Provide the (x, y) coordinate of the cell's center where the given text is located.  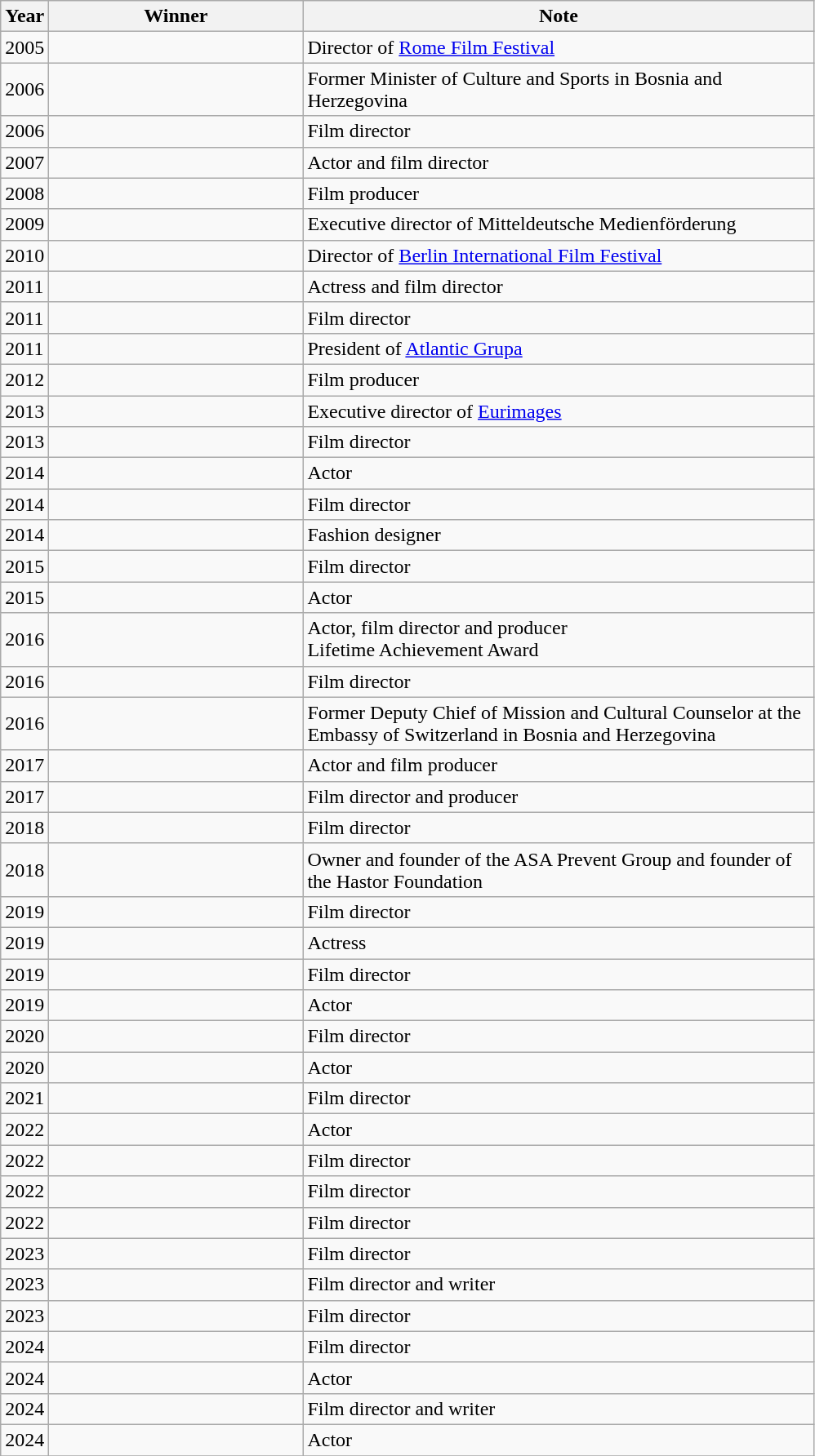
2012 (24, 380)
2010 (24, 255)
Director of Berlin International Film Festival (559, 255)
Actor and film director (559, 162)
2005 (24, 47)
Winner (176, 16)
2007 (24, 162)
2021 (24, 1099)
Former Deputy Chief of Mission and Cultural Counselor at the Embassy of Switzerland in Bosnia and Herzegovina (559, 723)
President of Atlantic Grupa (559, 348)
Former Minister of Culture and Sports in Bosnia and Herzegovina (559, 90)
Year (24, 16)
2008 (24, 193)
Film director and producer (559, 797)
Actress and film director (559, 286)
Fashion designer (559, 535)
Actor and film producer (559, 766)
Note (559, 16)
Executive director of Eurimages (559, 411)
Actress (559, 943)
Actor, film director and producerLifetime Achievement Award (559, 640)
Owner and founder of the ASA Prevent Group and founder of the Hastor Foundation (559, 870)
Executive director of Mitteldeutsche Medienförderung (559, 224)
2009 (24, 224)
Director of Rome Film Festival (559, 47)
